Pinpoint the cell where the given text exists, returning its (X, Y) midpoint coordinate. 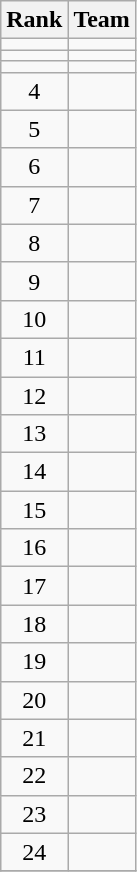
22 (34, 776)
6 (34, 167)
23 (34, 814)
10 (34, 319)
11 (34, 357)
9 (34, 281)
13 (34, 434)
12 (34, 395)
8 (34, 243)
16 (34, 548)
24 (34, 852)
7 (34, 205)
5 (34, 129)
20 (34, 700)
18 (34, 624)
15 (34, 510)
21 (34, 738)
19 (34, 662)
Rank (34, 20)
17 (34, 586)
14 (34, 472)
4 (34, 91)
Team (102, 20)
